Search for the cell housing the specified text and yield its [x, y] center coordinate. 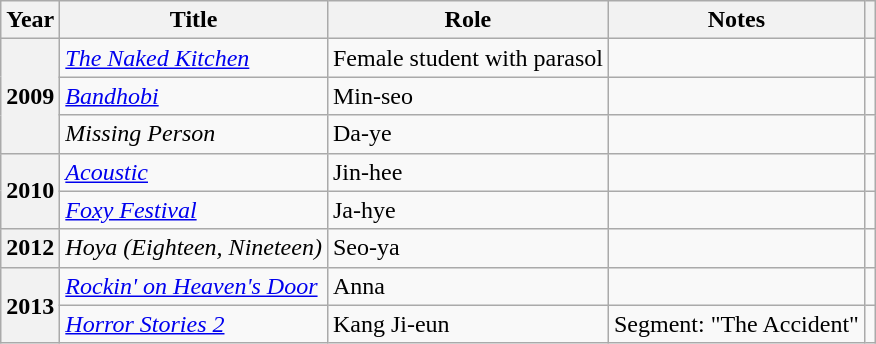
2009 [30, 96]
Bandhobi [194, 96]
Foxy Festival [194, 210]
Acoustic [194, 172]
Missing Person [194, 134]
Anna [468, 286]
Kang Ji-eun [468, 324]
Notes [736, 20]
Hoya (Eighteen, Nineteen) [194, 248]
Horror Stories 2 [194, 324]
Min-seo [468, 96]
Rockin' on Heaven's Door [194, 286]
Da-ye [468, 134]
The Naked Kitchen [194, 58]
Seo-ya [468, 248]
Year [30, 20]
Ja-hye [468, 210]
Role [468, 20]
2013 [30, 305]
2012 [30, 248]
2010 [30, 191]
Segment: "The Accident" [736, 324]
Female student with parasol [468, 58]
Jin-hee [468, 172]
Title [194, 20]
